Identify which cell holds the provided text, then report its (x, y) central coordinate. 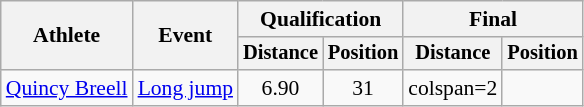
6.90 (280, 88)
colspan=2 (452, 88)
Athlete (67, 36)
31 (363, 88)
Final (492, 19)
Long jump (186, 88)
Qualification (320, 19)
Quincy Breell (67, 88)
Event (186, 36)
